Return (x, y) of the center of cell containing provided text 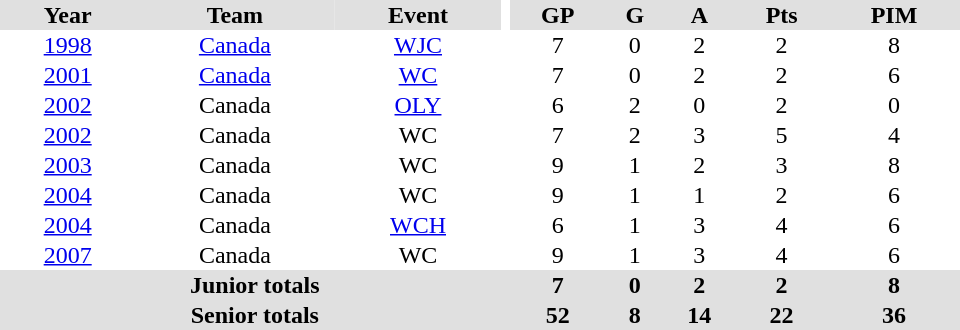
PIM (894, 15)
WJC (418, 45)
5 (782, 135)
Junior totals (255, 285)
14 (700, 315)
WCH (418, 225)
52 (558, 315)
2003 (68, 165)
2007 (68, 255)
Year (68, 15)
22 (782, 315)
Senior totals (255, 315)
Pts (782, 15)
1998 (68, 45)
GP (558, 15)
36 (894, 315)
Event (418, 15)
A (700, 15)
Team (234, 15)
G (635, 15)
OLY (418, 105)
2001 (68, 75)
